Capture the cell that displays the provided text and extract its (x, y) central coordinate. 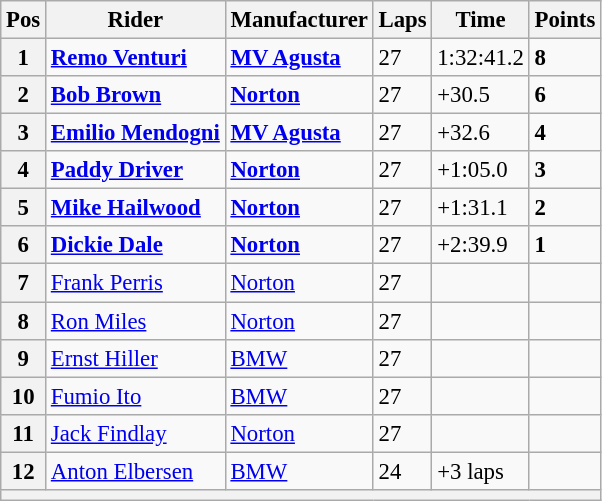
Paddy Driver (136, 170)
11 (24, 433)
7 (24, 283)
Frank Perris (136, 283)
Remo Venturi (136, 58)
1:32:41.2 (480, 58)
Anton Elbersen (136, 471)
Jack Findlay (136, 433)
Pos (24, 20)
5 (24, 208)
Points (564, 20)
Ron Miles (136, 321)
+1:31.1 (480, 208)
Fumio Ito (136, 396)
Dickie Dale (136, 245)
Rider (136, 20)
+3 laps (480, 471)
+32.6 (480, 133)
Bob Brown (136, 95)
Emilio Mendogni (136, 133)
24 (402, 471)
Laps (402, 20)
+30.5 (480, 95)
9 (24, 358)
Ernst Hiller (136, 358)
10 (24, 396)
12 (24, 471)
Mike Hailwood (136, 208)
Time (480, 20)
Manufacturer (299, 20)
+2:39.9 (480, 245)
+1:05.0 (480, 170)
